Provide the (X, Y) coordinate of the cell's center where the given text is located.  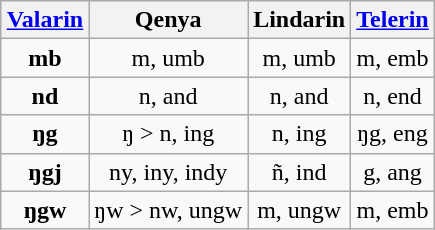
Qenya (168, 20)
ñ, ind (300, 172)
ny, iny, indy (168, 172)
Telerin (393, 20)
nd (45, 96)
ŋw > nw, ungw (168, 210)
ŋ > n, ing (168, 134)
Valarin (45, 20)
Lindarin (300, 20)
mb (45, 58)
n, ing (300, 134)
ŋgw (45, 210)
g, ang (393, 172)
ŋgj (45, 172)
m, ungw (300, 210)
ŋg, eng (393, 134)
ŋg (45, 134)
n, end (393, 96)
